Identify which cell holds the provided text, then report its (X, Y) central coordinate. 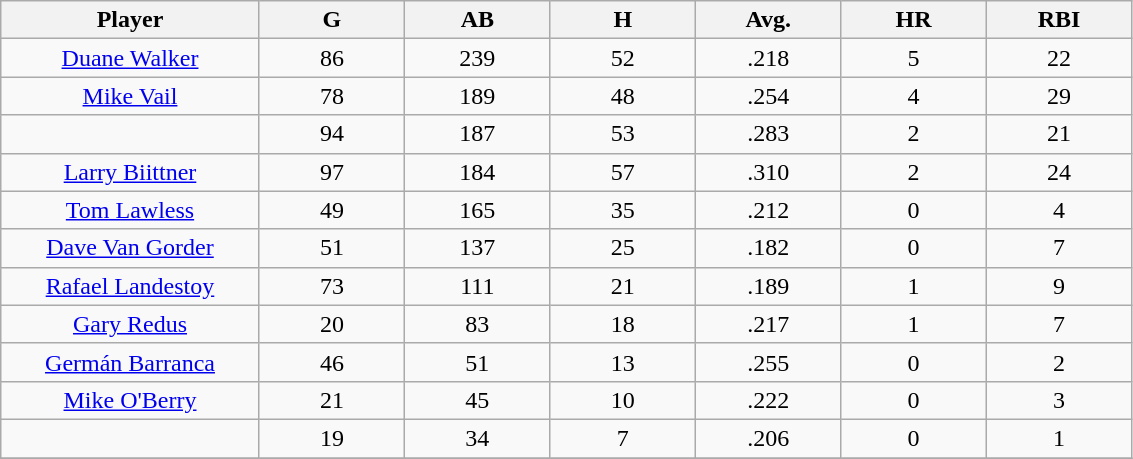
53 (622, 134)
3 (1058, 400)
.222 (768, 400)
.217 (768, 324)
13 (622, 362)
Tom Lawless (130, 210)
.283 (768, 134)
57 (622, 172)
189 (478, 96)
184 (478, 172)
20 (332, 324)
Gary Redus (130, 324)
187 (478, 134)
83 (478, 324)
Player (130, 20)
10 (622, 400)
49 (332, 210)
Germán Barranca (130, 362)
86 (332, 58)
.206 (768, 438)
Duane Walker (130, 58)
AB (478, 20)
25 (622, 248)
HR (914, 20)
5 (914, 58)
Dave Van Gorder (130, 248)
52 (622, 58)
46 (332, 362)
.189 (768, 286)
.255 (768, 362)
Rafael Landestoy (130, 286)
18 (622, 324)
.212 (768, 210)
73 (332, 286)
RBI (1058, 20)
Mike Vail (130, 96)
48 (622, 96)
9 (1058, 286)
34 (478, 438)
.218 (768, 58)
24 (1058, 172)
35 (622, 210)
94 (332, 134)
78 (332, 96)
45 (478, 400)
H (622, 20)
137 (478, 248)
Avg. (768, 20)
Mike O'Berry (130, 400)
.182 (768, 248)
22 (1058, 58)
239 (478, 58)
.310 (768, 172)
G (332, 20)
19 (332, 438)
111 (478, 286)
97 (332, 172)
.254 (768, 96)
Larry Biittner (130, 172)
29 (1058, 96)
165 (478, 210)
